Identify which cell holds the provided text, then report its [X, Y] central coordinate. 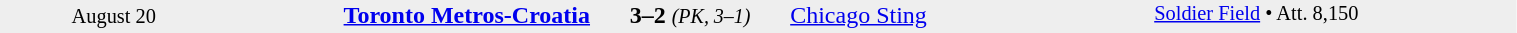
3–2 (PK, 3–1) [690, 15]
Toronto Metros-Croatia [410, 15]
Soldier Field • Att. 8,150 [1335, 16]
Chicago Sting [971, 15]
August 20 [114, 16]
